Detect which cell encompasses the target text, then output its [X, Y] center coordinate. 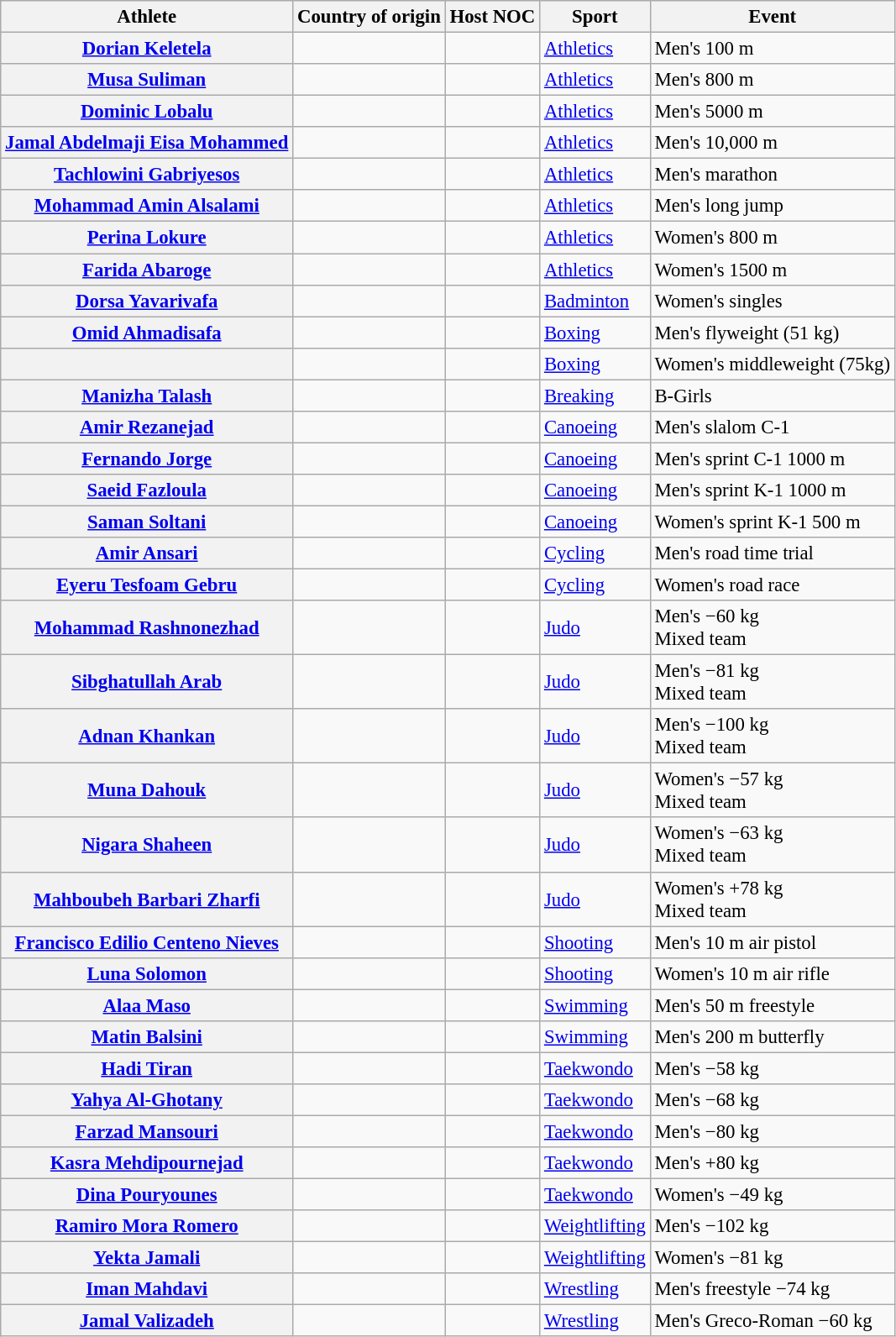
Fernando Jorge [147, 459]
Men's −81 kgMixed team [773, 682]
Amir Rezanejad [147, 427]
Women's 800 m [773, 238]
Hadi Tiran [147, 1068]
Dorsa Yavarivafa [147, 301]
Men's 800 m [773, 80]
Yekta Jamali [147, 1258]
Women's road race [773, 585]
Farzad Mansouri [147, 1131]
Women's −63 kgMixed team [773, 845]
Muna Dahouk [147, 791]
Men's −68 kg [773, 1100]
Manizha Talash [147, 396]
Men's 100 m [773, 49]
Tachlowini Gabriyesos [147, 175]
Nigara Shaheen [147, 845]
Dorian Keletela [147, 49]
Women's middleweight (75kg) [773, 364]
Women's −57 kgMixed team [773, 791]
Luna Solomon [147, 973]
Men's 5000 m [773, 112]
Farida Abaroge [147, 270]
Men's −100 kgMixed team [773, 736]
Women's 10 m air rifle [773, 973]
Kasra Mehdipournejad [147, 1163]
Men's 50 m freestyle [773, 1005]
Francisco Edilio Centeno Nieves [147, 942]
Women's singles [773, 301]
Women's −49 kg [773, 1195]
Perina Lokure [147, 238]
Men's −80 kg [773, 1131]
Men's road time trial [773, 553]
Alaa Maso [147, 1005]
Mohammad Rashnonezhad [147, 628]
Men's long jump [773, 206]
Sibghatullah Arab [147, 682]
Sport [595, 17]
Iman Mahdavi [147, 1289]
B-Girls [773, 396]
Men's +80 kg [773, 1163]
Jamal Valizadeh [147, 1321]
Host NOC [492, 17]
Dominic Lobalu [147, 112]
Jamal Abdelmaji Eisa Mohammed [147, 143]
Omid Ahmadisafa [147, 333]
Men's 10,000 m [773, 143]
Mohammad Amin Alsalami [147, 206]
Men's marathon [773, 175]
Athlete [147, 17]
Event [773, 17]
Amir Ansari [147, 553]
Men's −60 kgMixed team [773, 628]
Men's sprint C-1 1000 m [773, 459]
Men's Greco-Roman −60 kg [773, 1321]
Saeid Fazloula [147, 490]
Men's sprint K-1 1000 m [773, 490]
Men's slalom C-1 [773, 427]
Men's 10 m air pistol [773, 942]
Mahboubeh Barbari Zharfi [147, 899]
Men's −102 kg [773, 1226]
Eyeru Tesfoam Gebru [147, 585]
Women's −81 kg [773, 1258]
Badminton [595, 301]
Breaking [595, 396]
Women's 1500 m [773, 270]
Ramiro Mora Romero [147, 1226]
Country of origin [369, 17]
Women's +78 kgMixed team [773, 899]
Men's 200 m butterfly [773, 1037]
Musa Suliman [147, 80]
Men's freestyle −74 kg [773, 1289]
Men's flyweight (51 kg) [773, 333]
Men's −58 kg [773, 1068]
Dina Pouryounes [147, 1195]
Saman Soltani [147, 522]
Matin Balsini [147, 1037]
Yahya Al-Ghotany [147, 1100]
Women's sprint K-1 500 m [773, 522]
Adnan Khankan [147, 736]
